Extract the [x, y] coordinate from the center of the cell holding the provided text.  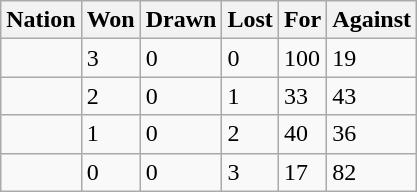
100 [302, 58]
For [302, 20]
43 [372, 96]
17 [302, 172]
Against [372, 20]
36 [372, 134]
Nation [41, 20]
Won [110, 20]
40 [302, 134]
19 [372, 58]
33 [302, 96]
82 [372, 172]
Drawn [181, 20]
Lost [250, 20]
